Return [X, Y] of the center of cell containing provided text 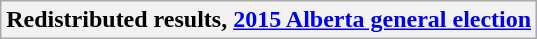
Redistributed results, 2015 Alberta general election [269, 20]
